Scan for the cell matching the given text and deliver its [x, y] coordinate at center. 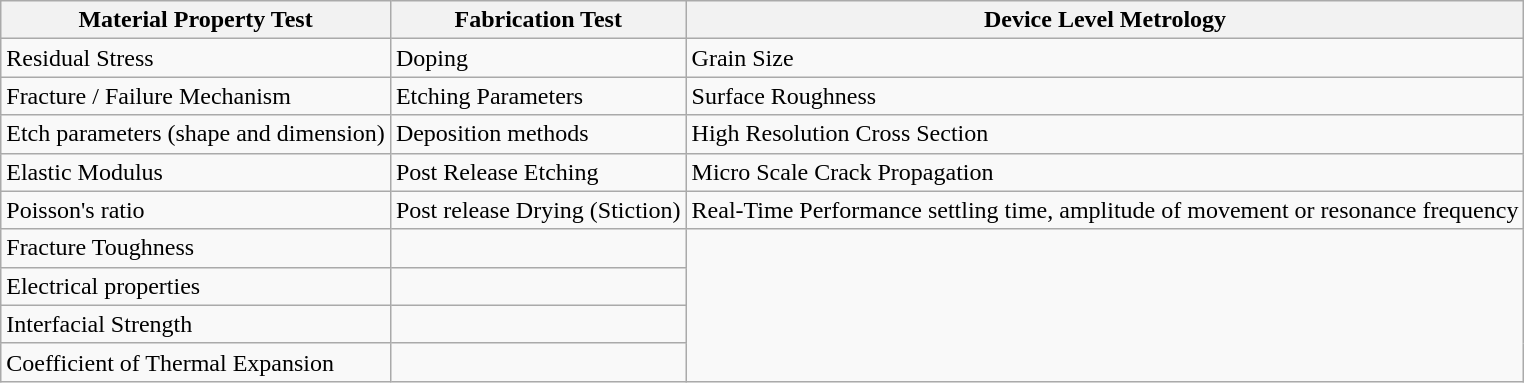
Electrical properties [196, 286]
Device Level Metrology [1105, 20]
Fracture / Failure Mechanism [196, 96]
Etching Parameters [538, 96]
Doping [538, 58]
Fracture Toughness [196, 248]
Surface Roughness [1105, 96]
Micro Scale Crack Propagation [1105, 172]
Elastic Modulus [196, 172]
High Resolution Cross Section [1105, 134]
Deposition methods [538, 134]
Real-Time Performance settling time, amplitude of movement or resonance frequency [1105, 210]
Coefficient of Thermal Expansion [196, 362]
Material Property Test [196, 20]
Post release Drying (Stiction) [538, 210]
Interfacial Strength [196, 324]
Fabrication Test [538, 20]
Etch parameters (shape and dimension) [196, 134]
Grain Size [1105, 58]
Post Release Etching [538, 172]
Residual Stress [196, 58]
Poisson's ratio [196, 210]
